Output the [x, y] coordinate of the center of the cell containing the given text.  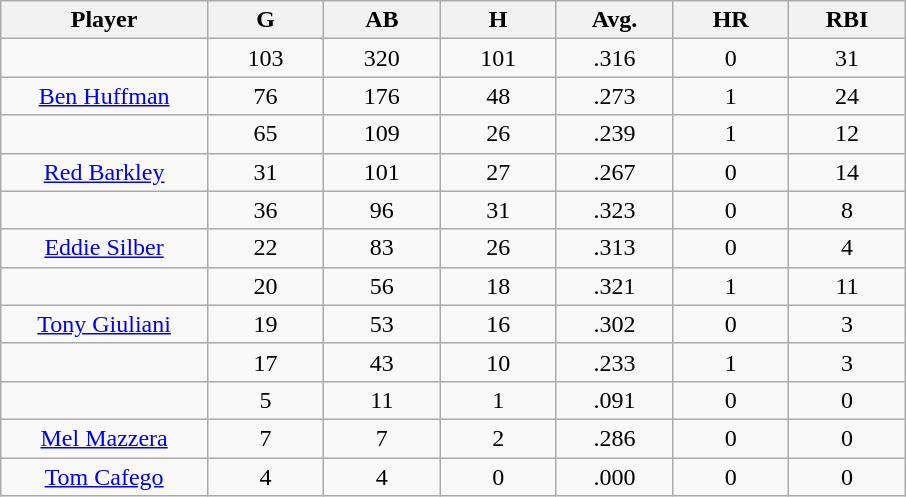
12 [847, 134]
.239 [614, 134]
.302 [614, 324]
Tony Giuliani [104, 324]
.000 [614, 477]
.321 [614, 286]
24 [847, 96]
Eddie Silber [104, 248]
56 [382, 286]
76 [265, 96]
53 [382, 324]
2 [498, 438]
48 [498, 96]
.273 [614, 96]
19 [265, 324]
20 [265, 286]
10 [498, 362]
Player [104, 20]
17 [265, 362]
18 [498, 286]
320 [382, 58]
.091 [614, 400]
Red Barkley [104, 172]
.316 [614, 58]
.313 [614, 248]
HR [731, 20]
.267 [614, 172]
Avg. [614, 20]
G [265, 20]
43 [382, 362]
16 [498, 324]
27 [498, 172]
Mel Mazzera [104, 438]
36 [265, 210]
.233 [614, 362]
RBI [847, 20]
.323 [614, 210]
83 [382, 248]
Tom Cafego [104, 477]
.286 [614, 438]
AB [382, 20]
14 [847, 172]
176 [382, 96]
96 [382, 210]
Ben Huffman [104, 96]
5 [265, 400]
103 [265, 58]
8 [847, 210]
109 [382, 134]
H [498, 20]
65 [265, 134]
22 [265, 248]
